Detect which cell encompasses the target text, then output its [x, y] center coordinate. 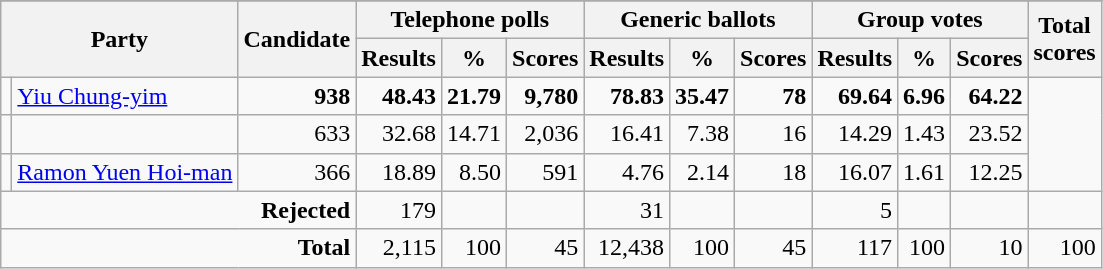
2,036 [546, 134]
Yiu Chung-yim [125, 96]
9,780 [546, 96]
938 [297, 96]
8.50 [474, 172]
4.76 [627, 172]
12,438 [627, 248]
18.89 [399, 172]
32.68 [399, 134]
Ramon Yuen Hoi-man [125, 172]
1.61 [924, 172]
Candidate [297, 39]
69.64 [855, 96]
78 [774, 96]
14.71 [474, 134]
2,115 [399, 248]
12.25 [990, 172]
16.07 [855, 172]
18 [774, 172]
7.38 [702, 134]
16.41 [627, 134]
78.83 [627, 96]
591 [546, 172]
Totalscores [1064, 39]
2.14 [702, 172]
1.43 [924, 134]
23.52 [990, 134]
31 [627, 210]
Party [120, 39]
14.29 [855, 134]
48.43 [399, 96]
117 [855, 248]
Rejected [178, 210]
5 [855, 210]
21.79 [474, 96]
633 [297, 134]
Telephone polls [470, 20]
35.47 [702, 96]
Generic ballots [698, 20]
64.22 [990, 96]
Group votes [920, 20]
366 [297, 172]
10 [990, 248]
179 [399, 210]
Total [178, 248]
16 [774, 134]
6.96 [924, 96]
